Provide the (x, y) coordinate of the cell's center where the given text is located.  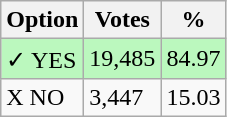
15.03 (194, 97)
3,447 (122, 97)
84.97 (194, 59)
19,485 (122, 59)
✓ YES (42, 59)
X NO (42, 97)
% (194, 20)
Votes (122, 20)
Option (42, 20)
